Return the (x, y) coordinate for the center point of the cell that contains the specified text.  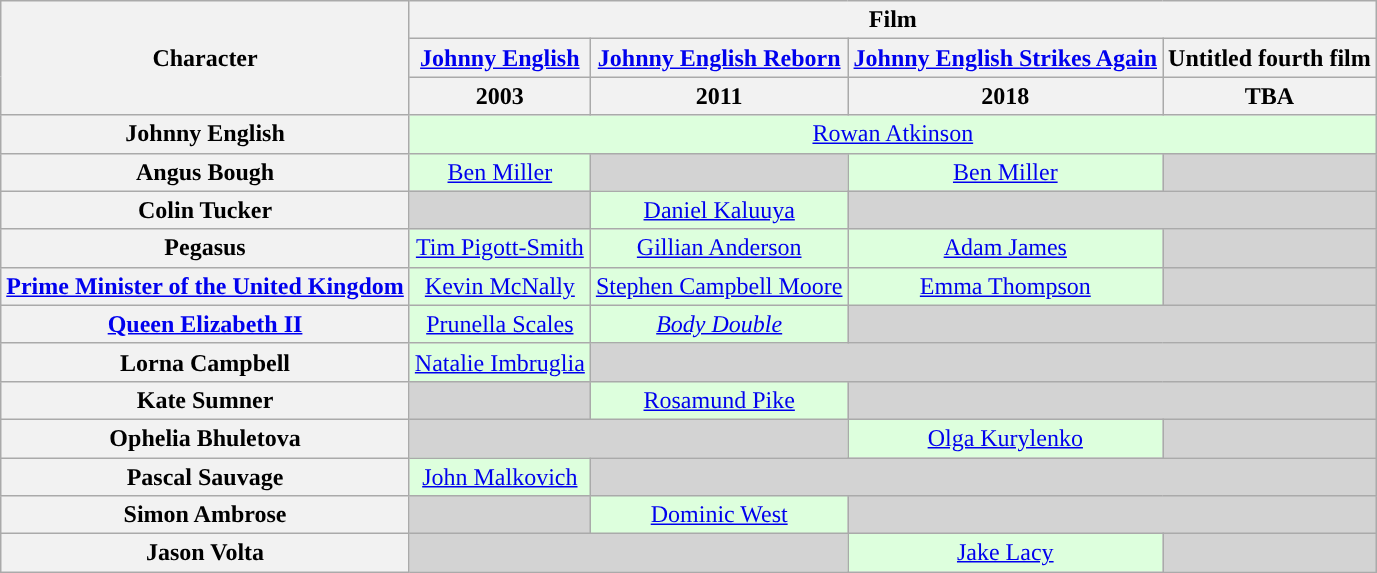
Body Double (719, 324)
John Malkovich (500, 477)
Character (206, 58)
Adam James (1006, 248)
Gillian Anderson (719, 248)
Olga Kurylenko (1006, 438)
Simon Ambrose (206, 515)
Prime Minister of the United Kingdom (206, 286)
Colin Tucker (206, 210)
Jason Volta (206, 553)
Johnny English Strikes Again (1006, 58)
Untitled fourth film (1270, 58)
Johnny English Reborn (719, 58)
2018 (1006, 96)
TBA (1270, 96)
Rowan Atkinson (892, 134)
Ophelia Bhuletova (206, 438)
Pegasus (206, 248)
2003 (500, 96)
Emma Thompson (1006, 286)
2011 (719, 96)
Kate Sumner (206, 400)
Kevin McNally (500, 286)
Pascal Sauvage (206, 477)
Tim Pigott-Smith (500, 248)
Angus Bough (206, 172)
Jake Lacy (1006, 553)
Daniel Kaluuya (719, 210)
Dominic West (719, 515)
Prunella Scales (500, 324)
Film (892, 20)
Queen Elizabeth II (206, 324)
Lorna Campbell (206, 362)
Natalie Imbruglia (500, 362)
Rosamund Pike (719, 400)
Stephen Campbell Moore (719, 286)
